Capture the cell that displays the provided text and extract its [X, Y] central coordinate. 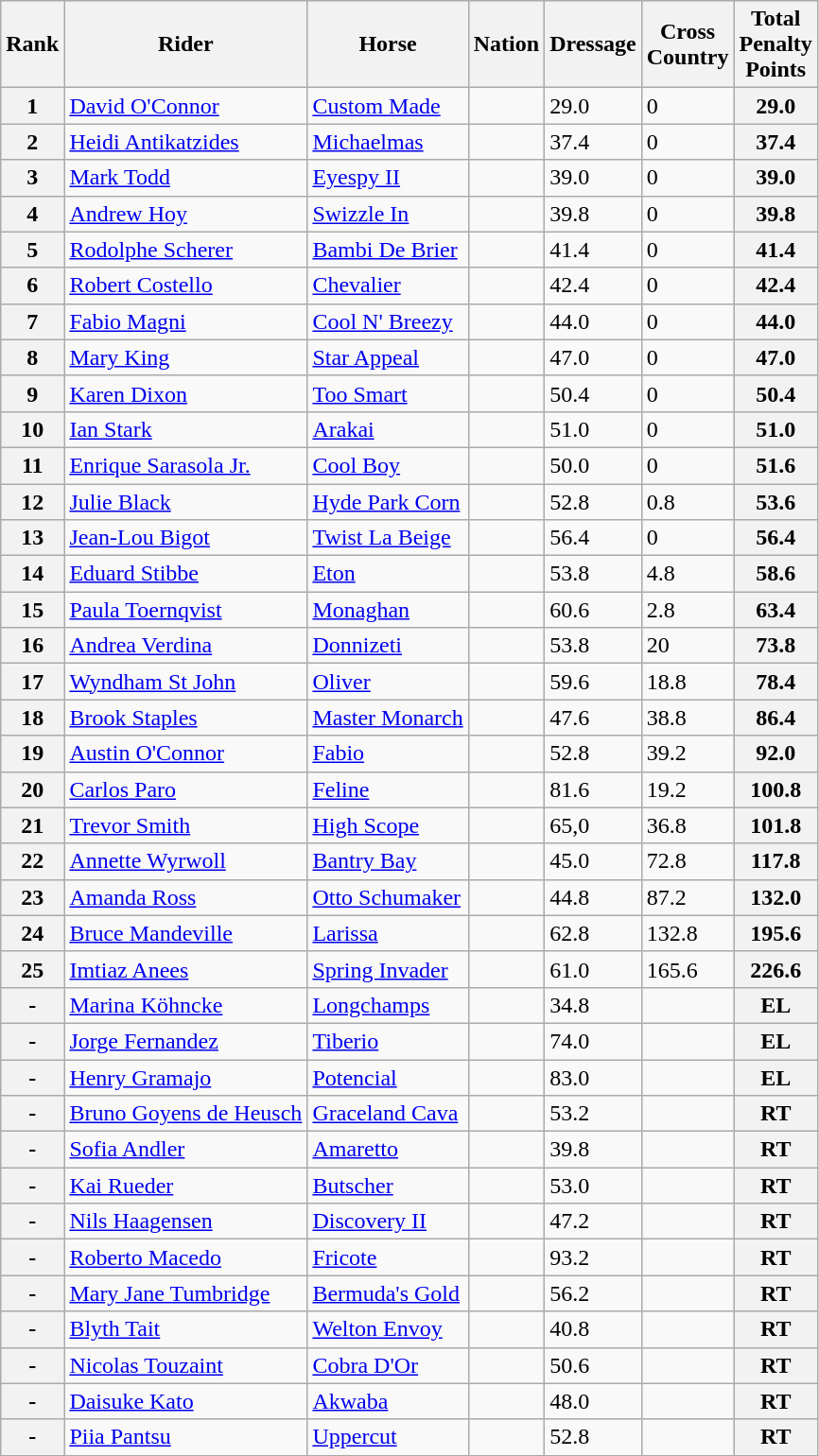
16 [32, 646]
21 [32, 825]
25 [32, 969]
Cobra D'Or [388, 1365]
226.6 [775, 969]
50.0 [594, 465]
Daisuke Kato [185, 1401]
Rodolphe Scherer [185, 250]
Rank [32, 44]
44.8 [594, 897]
Twist La Beige [388, 538]
10 [32, 429]
Bruno Goyens de Heusch [185, 1114]
Tiberio [388, 1041]
Dressage [594, 44]
Longchamps [388, 1005]
Star Appeal [388, 357]
19.2 [688, 789]
39.2 [688, 754]
Bruce Mandeville [185, 933]
Hyde Park Corn [388, 502]
74.0 [594, 1041]
Michaelmas [388, 142]
Fabio Magni [185, 321]
Sofia Andler [185, 1150]
Jean-Lou Bigot [185, 538]
4 [32, 214]
117.8 [775, 861]
Nils Haagensen [185, 1222]
Bambi De Brier [388, 250]
12 [32, 502]
22 [32, 861]
Robert Costello [185, 286]
14 [32, 574]
Swizzle In [388, 214]
86.4 [775, 718]
Paula Toernqvist [185, 610]
Graceland Cava [388, 1114]
Monaghan [388, 610]
56.2 [594, 1293]
Mark Todd [185, 178]
2 [32, 142]
Bermuda's Gold [388, 1293]
63.4 [775, 610]
Eton [388, 574]
Piia Pantsu [185, 1437]
4.8 [688, 574]
Cross Country [688, 44]
83.0 [594, 1077]
92.0 [775, 754]
Nicolas Touzaint [185, 1365]
Imtiaz Anees [185, 969]
45.0 [594, 861]
100.8 [775, 789]
Horse [388, 44]
81.6 [594, 789]
38.8 [688, 718]
Feline [388, 789]
65,0 [594, 825]
6 [32, 286]
Discovery II [388, 1222]
132.8 [688, 933]
Amanda Ross [185, 897]
Roberto Macedo [185, 1257]
78.4 [775, 682]
Larissa [388, 933]
9 [32, 393]
165.6 [688, 969]
13 [32, 538]
Andrew Hoy [185, 214]
51.6 [775, 465]
Nation [506, 44]
Arakai [388, 429]
93.2 [594, 1257]
7 [32, 321]
34.8 [594, 1005]
Amaretto [388, 1150]
Julie Black [185, 502]
David O'Connor [185, 106]
Wyndham St John [185, 682]
Ian Stark [185, 429]
Master Monarch [388, 718]
Uppercut [388, 1437]
23 [32, 897]
2.8 [688, 610]
Brook Staples [185, 718]
58.6 [775, 574]
Karen Dixon [185, 393]
Carlos Paro [185, 789]
53.6 [775, 502]
3 [32, 178]
48.0 [594, 1401]
5 [32, 250]
Donnizeti [388, 646]
19 [32, 754]
Austin O'Connor [185, 754]
36.8 [688, 825]
18 [32, 718]
Oliver [388, 682]
Otto Schumaker [388, 897]
Total Penalty Points [775, 44]
Marina Köhncke [185, 1005]
Too Smart [388, 393]
50.6 [594, 1365]
Jorge Fernandez [185, 1041]
18.8 [688, 682]
0.8 [688, 502]
17 [32, 682]
High Scope [388, 825]
1 [32, 106]
Blyth Tait [185, 1329]
59.6 [594, 682]
Spring Invader [388, 969]
60.6 [594, 610]
195.6 [775, 933]
Eyespy II [388, 178]
8 [32, 357]
53.2 [594, 1114]
24 [32, 933]
Eduard Stibbe [185, 574]
62.8 [594, 933]
Kai Rueder [185, 1186]
Henry Gramajo [185, 1077]
Rider [185, 44]
Trevor Smith [185, 825]
101.8 [775, 825]
Heidi Antikatzides [185, 142]
Cool Boy [388, 465]
15 [32, 610]
Butscher [388, 1186]
87.2 [688, 897]
11 [32, 465]
40.8 [594, 1329]
Enrique Sarasola Jr. [185, 465]
47.2 [594, 1222]
73.8 [775, 646]
Bantry Bay [388, 861]
Chevalier [388, 286]
Andrea Verdina [185, 646]
Fabio [388, 754]
Welton Envoy [388, 1329]
Fricote [388, 1257]
72.8 [688, 861]
Annette Wyrwoll [185, 861]
47.6 [594, 718]
Potencial [388, 1077]
61.0 [594, 969]
Custom Made [388, 106]
Akwaba [388, 1401]
Cool N' Breezy [388, 321]
53.0 [594, 1186]
Mary King [185, 357]
132.0 [775, 897]
Mary Jane Tumbridge [185, 1293]
